Identify which cell holds the provided text, then report its [X, Y] central coordinate. 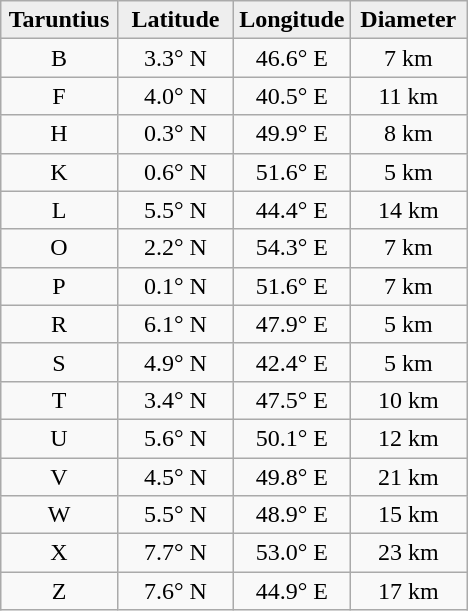
P [59, 286]
Longitude [292, 20]
7.6° N [175, 591]
K [59, 172]
53.0° E [292, 553]
4.0° N [175, 96]
54.3° E [292, 248]
T [59, 400]
Z [59, 591]
V [59, 477]
46.6° E [292, 58]
49.8° E [292, 477]
14 km [408, 210]
Taruntius [59, 20]
4.5° N [175, 477]
S [59, 362]
0.1° N [175, 286]
15 km [408, 515]
40.5° E [292, 96]
X [59, 553]
4.9° N [175, 362]
U [59, 438]
11 km [408, 96]
42.4° E [292, 362]
49.9° E [292, 134]
17 km [408, 591]
44.9° E [292, 591]
0.6° N [175, 172]
0.3° N [175, 134]
47.9° E [292, 324]
12 km [408, 438]
Latitude [175, 20]
L [59, 210]
B [59, 58]
48.9° E [292, 515]
3.4° N [175, 400]
R [59, 324]
47.5° E [292, 400]
3.3° N [175, 58]
10 km [408, 400]
23 km [408, 553]
21 km [408, 477]
O [59, 248]
Diameter [408, 20]
50.1° E [292, 438]
8 km [408, 134]
44.4° E [292, 210]
W [59, 515]
5.6° N [175, 438]
6.1° N [175, 324]
2.2° N [175, 248]
7.7° N [175, 553]
F [59, 96]
H [59, 134]
